Detect which cell encompasses the target text, then output its (x, y) center coordinate. 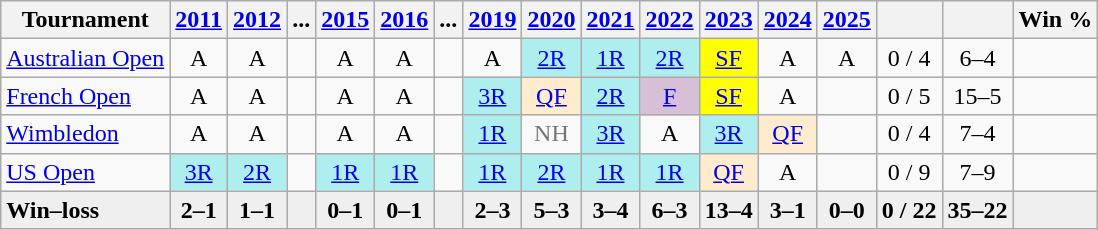
Win–loss (86, 210)
US Open (86, 172)
0 / 9 (909, 172)
Australian Open (86, 58)
2022 (670, 20)
Win % (1056, 20)
French Open (86, 96)
0–0 (846, 210)
2016 (404, 20)
6–3 (670, 210)
7–9 (978, 172)
2021 (610, 20)
13–4 (728, 210)
0 / 22 (909, 210)
7–4 (978, 134)
2023 (728, 20)
F (670, 96)
2024 (788, 20)
2–1 (199, 210)
2019 (492, 20)
2–3 (492, 210)
2012 (258, 20)
5–3 (552, 210)
3–1 (788, 210)
6–4 (978, 58)
2011 (199, 20)
3–4 (610, 210)
0 / 5 (909, 96)
Tournament (86, 20)
15–5 (978, 96)
2025 (846, 20)
2015 (346, 20)
Wimbledon (86, 134)
1–1 (258, 210)
NH (552, 134)
2020 (552, 20)
35–22 (978, 210)
